Find where the given text appears and provide that cell's center as [x, y] coordinate. 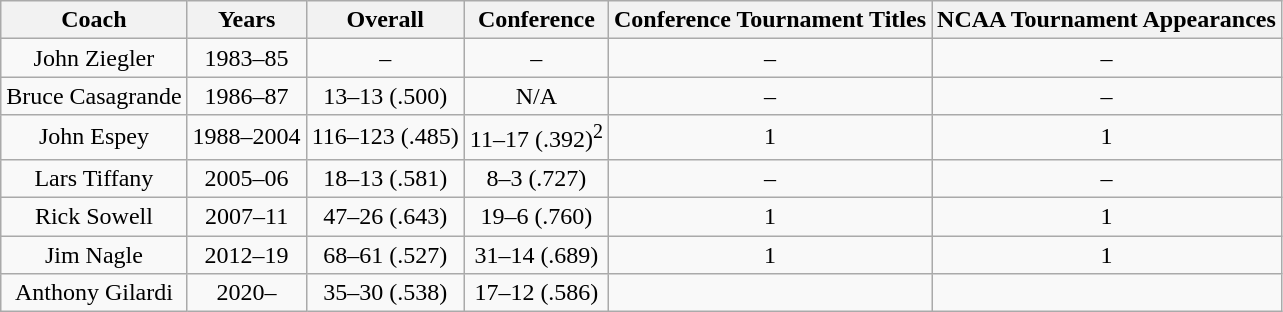
11–17 (.392)2 [536, 138]
Jim Nagle [94, 255]
116–123 (.485) [385, 138]
Anthony Gilardi [94, 293]
NCAA Tournament Appearances [1107, 20]
Bruce Casagrande [94, 96]
Lars Tiffany [94, 178]
35–30 (.538) [385, 293]
13–13 (.500) [385, 96]
Years [246, 20]
Conference Tournament Titles [770, 20]
John Ziegler [94, 58]
2012–19 [246, 255]
N/A [536, 96]
Conference [536, 20]
Overall [385, 20]
1988–2004 [246, 138]
18–13 (.581) [385, 178]
1983–85 [246, 58]
1986–87 [246, 96]
Rick Sowell [94, 217]
Coach [94, 20]
47–26 (.643) [385, 217]
John Espey [94, 138]
68–61 (.527) [385, 255]
2020– [246, 293]
19–6 (.760) [536, 217]
17–12 (.586) [536, 293]
2007–11 [246, 217]
31–14 (.689) [536, 255]
8–3 (.727) [536, 178]
2005–06 [246, 178]
